Find where the given text appears and provide that cell's center as [X, Y] coordinate. 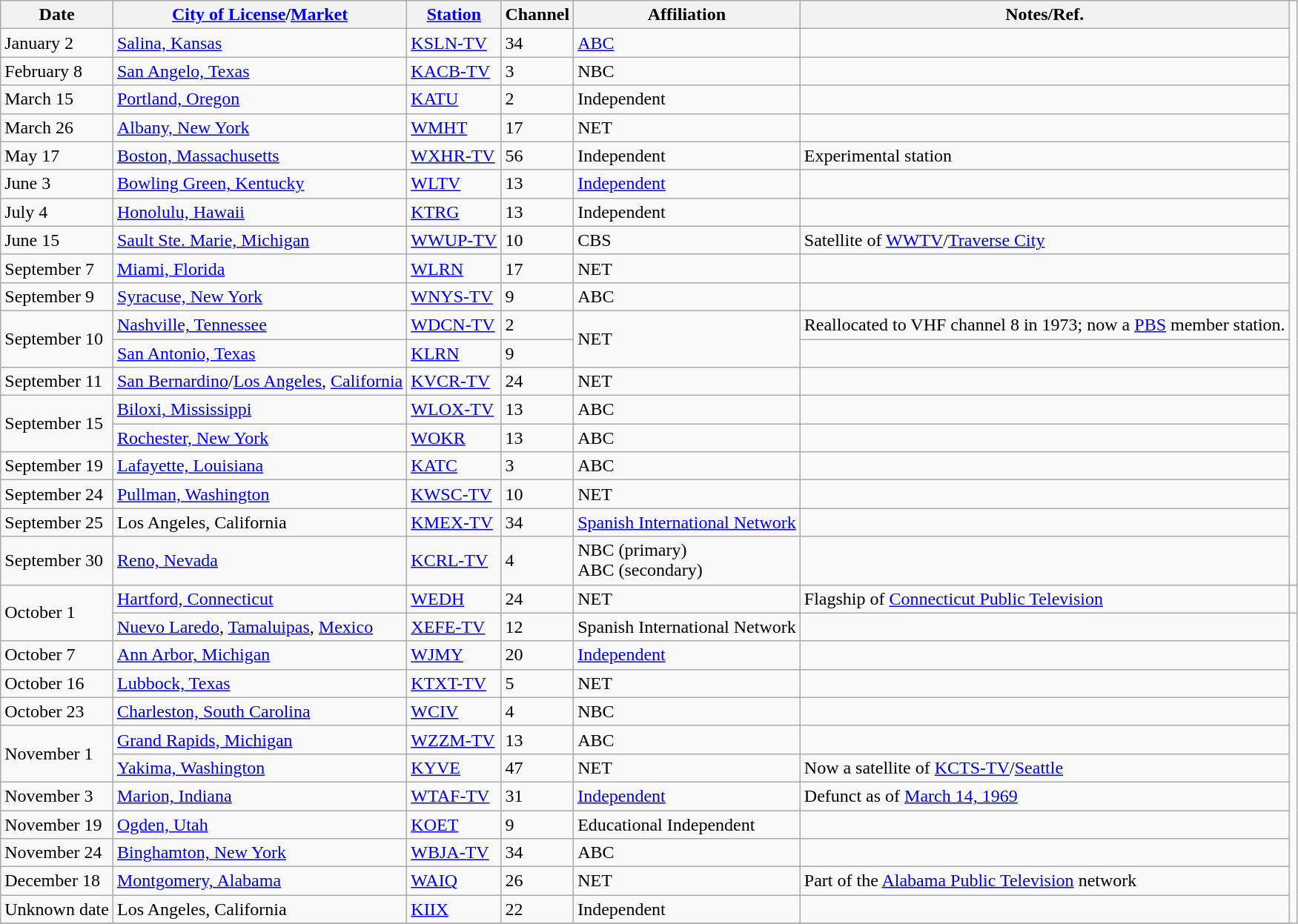
5 [537, 683]
22 [537, 909]
November 24 [57, 853]
September 24 [57, 494]
KATU [454, 99]
XEFE-TV [454, 627]
56 [537, 156]
WTAF-TV [454, 796]
Biloxi, Mississippi [259, 410]
WBJA-TV [454, 853]
February 8 [57, 71]
December 18 [57, 881]
WLRN [454, 268]
San Antonio, Texas [259, 353]
Salina, Kansas [259, 43]
31 [537, 796]
Charleston, South Carolina [259, 711]
October 7 [57, 655]
KMEX-TV [454, 522]
Honolulu, Hawaii [259, 212]
June 15 [57, 240]
September 25 [57, 522]
Affiliation [687, 15]
KIIX [454, 909]
September 7 [57, 268]
KLRN [454, 353]
WLTV [454, 184]
Part of the Alabama Public Television network [1044, 881]
WOKR [454, 438]
Rochester, New York [259, 438]
20 [537, 655]
Experimental station [1044, 156]
Unknown date [57, 909]
November 3 [57, 796]
September 11 [57, 382]
May 17 [57, 156]
Channel [537, 15]
KTRG [454, 212]
Grand Rapids, Michigan [259, 739]
Yakima, Washington [259, 768]
WMHT [454, 127]
October 1 [57, 613]
March 26 [57, 127]
KVCR-TV [454, 382]
WNYS-TV [454, 296]
12 [537, 627]
KTXT-TV [454, 683]
KWSC-TV [454, 494]
Marion, Indiana [259, 796]
Now a satellite of KCTS-TV/Seattle [1044, 768]
WDCN-TV [454, 325]
Educational Independent [687, 825]
Station [454, 15]
Boston, Massachusetts [259, 156]
Ogden, Utah [259, 825]
Reallocated to VHF channel 8 in 1973; now a PBS member station. [1044, 325]
Albany, New York [259, 127]
WAIQ [454, 881]
WLOX-TV [454, 410]
Satellite of WWTV/Traverse City [1044, 240]
October 16 [57, 683]
CBS [687, 240]
September 10 [57, 339]
September 30 [57, 560]
WXHR-TV [454, 156]
San Angelo, Texas [259, 71]
City of License/Market [259, 15]
Reno, Nevada [259, 560]
26 [537, 881]
September 15 [57, 424]
Pullman, Washington [259, 494]
Notes/Ref. [1044, 15]
NBC (primary) ABC (secondary) [687, 560]
March 15 [57, 99]
January 2 [57, 43]
WWUP-TV [454, 240]
Sault Ste. Marie, Michigan [259, 240]
November 19 [57, 825]
San Bernardino/Los Angeles, California [259, 382]
WEDH [454, 599]
WJMY [454, 655]
September 19 [57, 466]
KOET [454, 825]
WZZM-TV [454, 739]
Flagship of Connecticut Public Television [1044, 599]
Defunct as of March 14, 1969 [1044, 796]
KACB-TV [454, 71]
June 3 [57, 184]
Lafayette, Louisiana [259, 466]
KSLN-TV [454, 43]
Montgomery, Alabama [259, 881]
Nuevo Laredo, Tamaluipas, Mexico [259, 627]
Ann Arbor, Michigan [259, 655]
Bowling Green, Kentucky [259, 184]
47 [537, 768]
Miami, Florida [259, 268]
Portland, Oregon [259, 99]
WCIV [454, 711]
September 9 [57, 296]
November 1 [57, 754]
Lubbock, Texas [259, 683]
KCRL-TV [454, 560]
KYVE [454, 768]
Hartford, Connecticut [259, 599]
Date [57, 15]
October 23 [57, 711]
KATC [454, 466]
Binghamton, New York [259, 853]
Syracuse, New York [259, 296]
Nashville, Tennessee [259, 325]
July 4 [57, 212]
